For the text-containing cell, return its midpoint in [x, y] coordinate format. 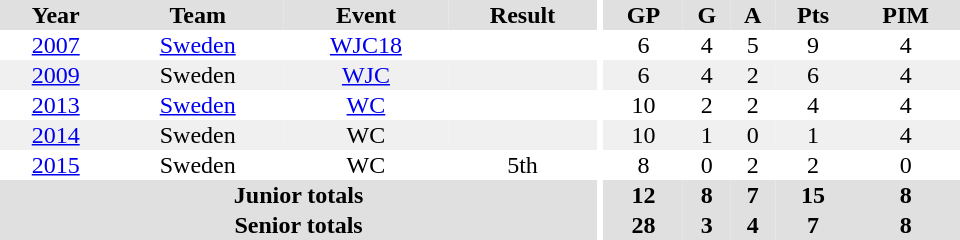
Senior totals [298, 225]
A [752, 15]
2014 [56, 135]
G [706, 15]
2015 [56, 165]
9 [813, 45]
5 [752, 45]
WJC18 [366, 45]
3 [706, 225]
Event [366, 15]
5th [522, 165]
15 [813, 195]
2007 [56, 45]
Year [56, 15]
Junior totals [298, 195]
Result [522, 15]
12 [644, 195]
Team [198, 15]
2013 [56, 105]
GP [644, 15]
28 [644, 225]
2009 [56, 75]
PIM [906, 15]
Pts [813, 15]
WJC [366, 75]
